Identify which cell holds the provided text, then report its [X, Y] central coordinate. 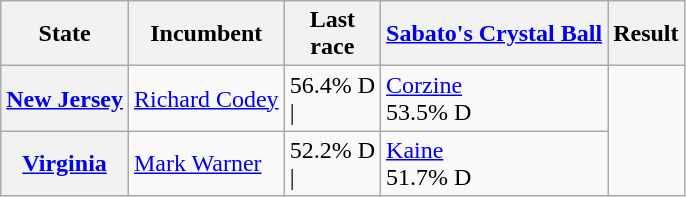
Sabato's Crystal Ball [494, 34]
Kaine 51.7% D [494, 164]
52.2% D| [332, 164]
State [65, 34]
56.4% D| [332, 98]
Lastrace [332, 34]
Mark Warner [206, 164]
Corzine53.5% D [494, 98]
Incumbent [206, 34]
New Jersey [65, 98]
Richard Codey [206, 98]
Virginia [65, 164]
Result [646, 34]
